Return (X, Y) of the center of cell containing provided text 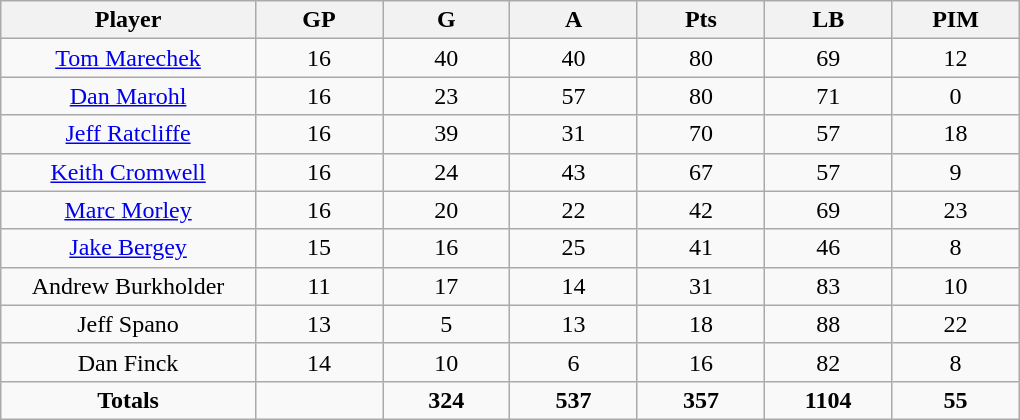
Jeff Spano (128, 324)
39 (446, 134)
24 (446, 172)
70 (700, 134)
Marc Morley (128, 210)
LB (828, 20)
25 (574, 248)
43 (574, 172)
357 (700, 400)
83 (828, 286)
Dan Finck (128, 362)
PIM (956, 20)
G (446, 20)
82 (828, 362)
324 (446, 400)
Andrew Burkholder (128, 286)
Jake Bergey (128, 248)
71 (828, 96)
46 (828, 248)
GP (318, 20)
9 (956, 172)
Player (128, 20)
15 (318, 248)
11 (318, 286)
Keith Cromwell (128, 172)
A (574, 20)
67 (700, 172)
6 (574, 362)
0 (956, 96)
41 (700, 248)
20 (446, 210)
537 (574, 400)
17 (446, 286)
88 (828, 324)
Totals (128, 400)
Tom Marechek (128, 58)
5 (446, 324)
1104 (828, 400)
Pts (700, 20)
42 (700, 210)
Dan Marohl (128, 96)
Jeff Ratcliffe (128, 134)
55 (956, 400)
12 (956, 58)
